For the text-containing cell, return its midpoint in (x, y) coordinate format. 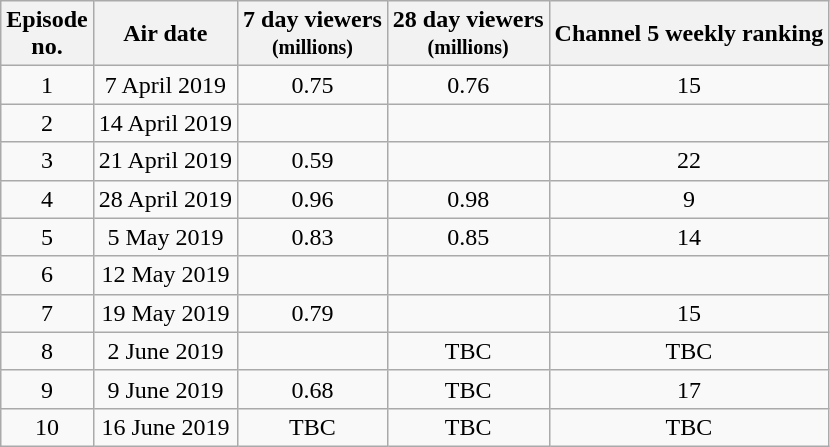
0.76 (468, 85)
28 April 2019 (165, 199)
21 April 2019 (165, 161)
0.83 (313, 237)
0.79 (313, 313)
12 May 2019 (165, 275)
28 day viewers(millions) (468, 34)
4 (47, 199)
19 May 2019 (165, 313)
2 June 2019 (165, 351)
16 June 2019 (165, 427)
0.75 (313, 85)
17 (689, 389)
Channel 5 weekly ranking (689, 34)
22 (689, 161)
6 (47, 275)
0.68 (313, 389)
8 (47, 351)
0.85 (468, 237)
14 (689, 237)
0.59 (313, 161)
Episodeno. (47, 34)
10 (47, 427)
5 (47, 237)
7 day viewers(millions) (313, 34)
0.98 (468, 199)
1 (47, 85)
7 April 2019 (165, 85)
9 June 2019 (165, 389)
Air date (165, 34)
7 (47, 313)
5 May 2019 (165, 237)
14 April 2019 (165, 123)
0.96 (313, 199)
2 (47, 123)
3 (47, 161)
